Detect which cell encompasses the target text, then output its [X, Y] center coordinate. 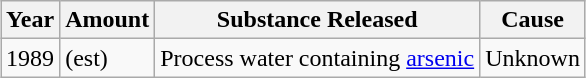
(est) [108, 58]
Amount [108, 20]
Process water containing arsenic [318, 58]
Unknown [533, 58]
1989 [30, 58]
Cause [533, 20]
Year [30, 20]
Substance Released [318, 20]
